Search for the cell housing the specified text and yield its (X, Y) center coordinate. 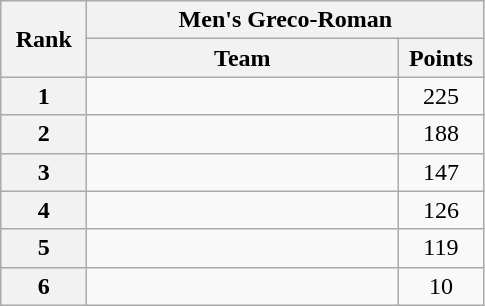
Men's Greco-Roman (286, 20)
2 (44, 134)
147 (441, 172)
126 (441, 210)
Points (441, 58)
188 (441, 134)
225 (441, 96)
6 (44, 286)
Team (242, 58)
10 (441, 286)
5 (44, 248)
Rank (44, 39)
3 (44, 172)
119 (441, 248)
4 (44, 210)
1 (44, 96)
